Capture the cell that displays the provided text and extract its [X, Y] central coordinate. 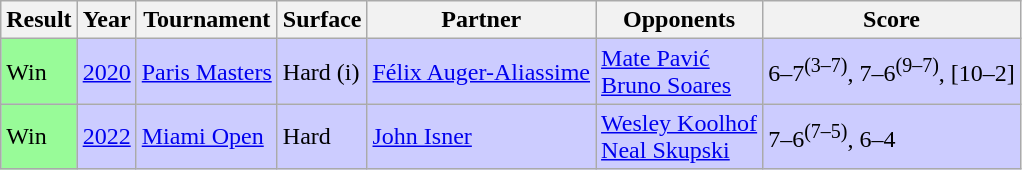
Wesley Koolhof Neal Skupski [680, 136]
Paris Masters [206, 72]
Opponents [680, 20]
Félix Auger-Aliassime [482, 72]
2022 [106, 136]
Surface [322, 20]
2020 [106, 72]
Hard [322, 136]
Miami Open [206, 136]
6–7(3–7), 7–6(9–7), [10–2] [892, 72]
John Isner [482, 136]
7–6(7–5), 6–4 [892, 136]
Year [106, 20]
Hard (i) [322, 72]
Score [892, 20]
Tournament [206, 20]
Mate Pavić Bruno Soares [680, 72]
Result [39, 20]
Partner [482, 20]
